Provide the [X, Y] coordinate of the cell's center where the given text is located.  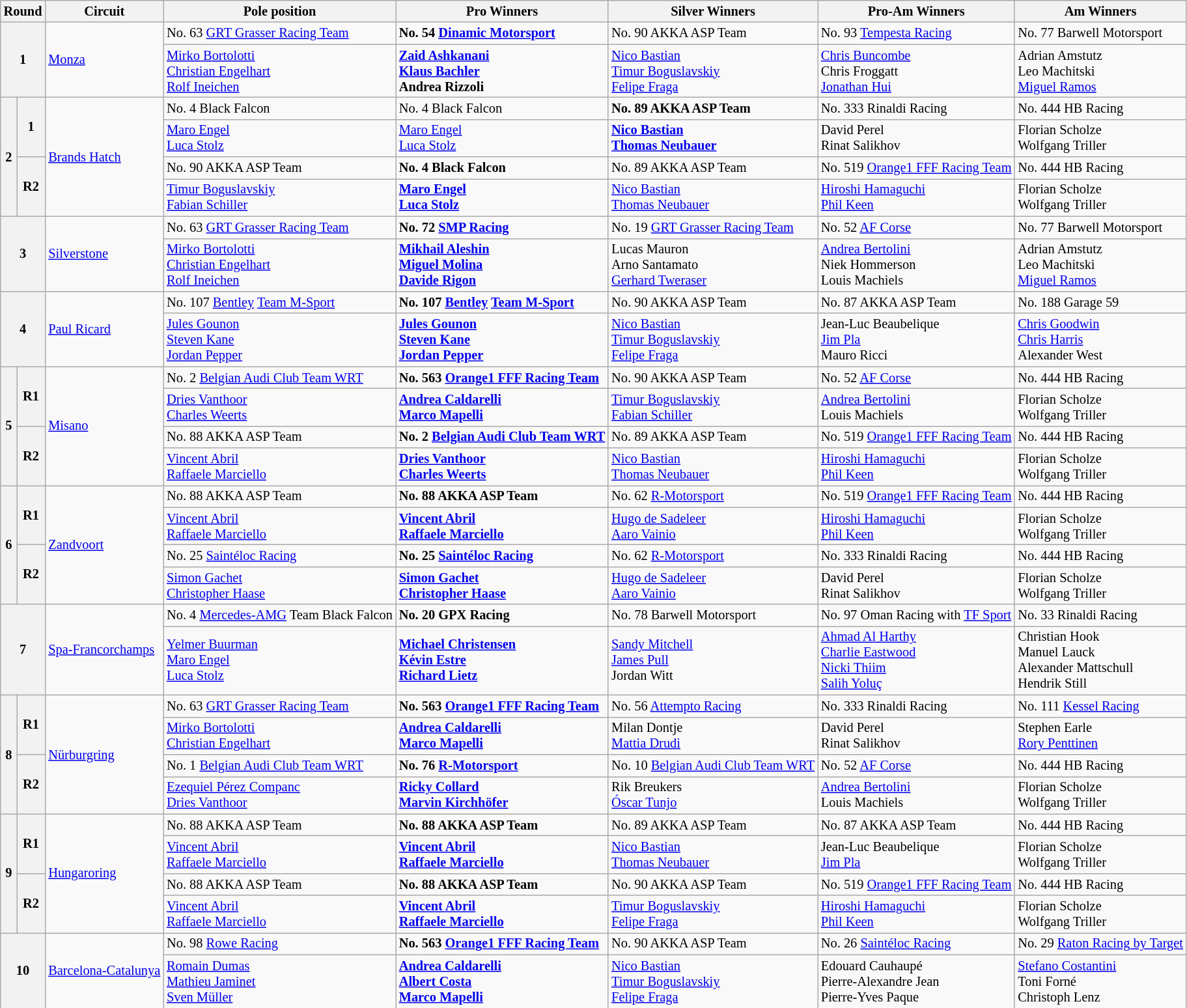
Ahmad Al Harthy Charlie Eastwood Nicki Thiim Salih Yoluç [916, 660]
Pole position [280, 11]
No. 78 Barwell Motorsport [713, 615]
Round [23, 11]
8 [9, 754]
Sandy Mitchell James Pull Jordan Witt [713, 660]
Timur Boguslavskiy Felipe Fraga [713, 914]
9 [9, 874]
Andrea Bertolini Niek Hommerson Louis Machiels [916, 265]
No. 4 Mercedes-AMG Team Black Falcon [280, 615]
Romain Dumas Mathieu Jaminet Sven Müller [280, 981]
No. 54 Dinamic Motorsport [502, 33]
Edouard Cauhaupé Pierre-Alexandre Jean Pierre-Yves Paque [916, 981]
Ricky Collard Marvin Kirchhöfer [502, 795]
Rik Breukers Óscar Tunjo [713, 795]
5 [9, 426]
Am Winners [1100, 11]
Stephen Earle Rory Penttinen [1100, 736]
No. 26 Saintéloc Racing [916, 944]
Paul Ricard [104, 328]
Zaid Ashkanani Klaus Bachler Andrea Rizzoli [502, 71]
No. 33 Rinaldi Racing [1100, 615]
Jean-Luc Beaubelique Jim Pla [916, 854]
Ezequiel Pérez Companc Dries Vanthoor [280, 795]
No. 111 Kessel Racing [1100, 706]
Andrea Caldarelli Albert Costa Marco Mapelli [502, 981]
Hungaroring [104, 874]
Christian Hook Manuel Lauck Alexander Mattschull Hendrik Still [1100, 660]
No. 56 Attempto Racing [713, 706]
Stefano Costantini Toni Forné Christoph Lenz [1100, 981]
Barcelona-Catalunya [104, 970]
No. 188 Garage 59 [1100, 302]
No. 10 Belgian Audi Club Team WRT [713, 765]
Michael Christensen Kévin Estre Richard Lietz [502, 660]
Mirko Bortolotti Christian Engelhart [280, 736]
10 [23, 970]
No. 1 Belgian Audi Club Team WRT [280, 765]
Pro Winners [502, 11]
Spa-Francorchamps [104, 650]
No. 29 Raton Racing by Target [1100, 944]
No. 20 GPX Racing [502, 615]
Pro-Am Winners [916, 11]
Milan Dontje Mattia Drudi [713, 736]
2 [9, 156]
No. 98 Rowe Racing [280, 944]
Jean-Luc Beaubelique Jim Pla Mauro Ricci [916, 340]
Chris Goodwin Chris Harris Alexander West [1100, 340]
No. 19 GRT Grasser Racing Team [713, 227]
Brands Hatch [104, 156]
Misano [104, 426]
Monza [104, 60]
3 [23, 254]
Yelmer Buurman Maro Engel Luca Stolz [280, 660]
4 [23, 328]
Silver Winners [713, 11]
7 [23, 650]
Circuit [104, 11]
Chris Buncombe Chris Froggatt Jonathan Hui [916, 71]
Lucas Mauron Arno Santamato Gerhard Tweraser [713, 265]
Mikhail Aleshin Miguel Molina Davide Rigon [502, 265]
Zandvoort [104, 544]
No. 72 SMP Racing [502, 227]
No. 93 Tempesta Racing [916, 33]
No. 97 Oman Racing with TF Sport [916, 615]
Silverstone [104, 254]
Nürburgring [104, 754]
No. 76 R-Motorsport [502, 765]
6 [9, 544]
